Output the (x, y) coordinate of the center of the cell containing the given text.  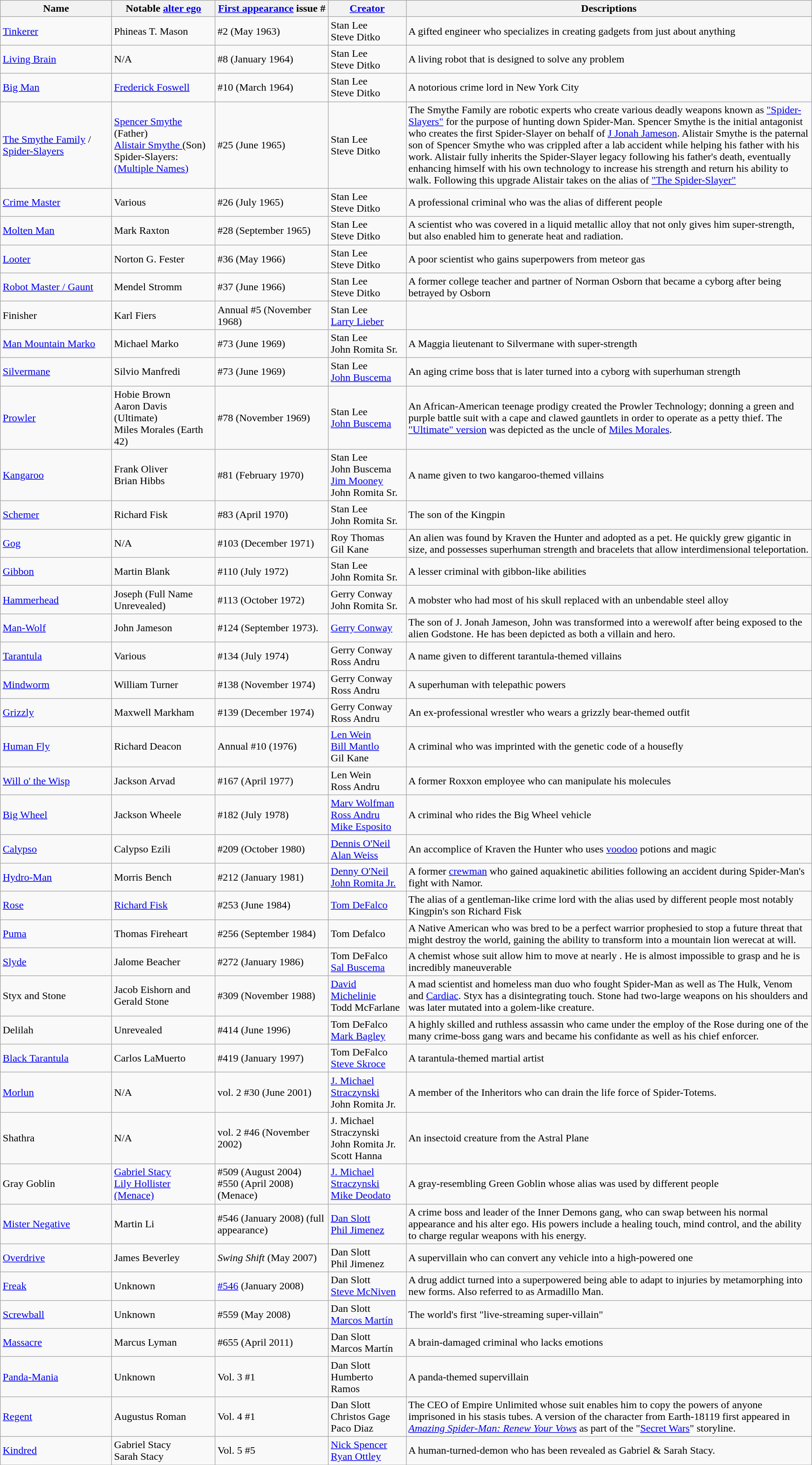
Karl Fiers (164, 315)
Human Fly (56, 747)
An aging crime boss that is later turned into a cyborg with superhuman strength (609, 371)
Maxwell Markham (164, 712)
Tarantula (56, 656)
#509 (August 2004)#550 (April 2008) (Menace) (272, 1184)
#8 (January 1964) (272, 59)
Slyde (56, 962)
Panda-Mania (56, 1377)
#546 (January 2008) (272, 1286)
#78 (November 1969) (272, 418)
Richard Deacon (164, 747)
#414 (June 1996) (272, 1030)
#138 (November 1974) (272, 685)
Tom Defalco (367, 934)
Spencer Smythe (Father)Alistair Smythe (Son)Spider-Slayers: (Multiple Names) (164, 145)
Hobie BrownAaron Davis (Ultimate)Miles Morales (Earth 42) (164, 418)
Regent (56, 1416)
A human-turned-demon who has been revealed as Gabriel & Sarah Stacy. (609, 1451)
#182 (July 1978) (272, 815)
Kangaroo (56, 475)
Gerry Conway (367, 628)
J. Michael StraczynskiJohn Romita Jr. (367, 1092)
Jacob Eishorn and Gerald Stone (164, 996)
Morris Bench (164, 877)
Tom DeFalcoSal Buscema (367, 962)
Black Tarantula (56, 1059)
#253 (June 1984) (272, 905)
Dan SlottChristos GagePaco Diaz (367, 1416)
A scientist who was covered in a liquid metallic alloy that not only gives him super-strength, but also enabled him to generate heat and radiation. (609, 231)
Norton G. Fester (164, 259)
A professional criminal who was the alias of different people (609, 202)
Puma (56, 934)
Calypso (56, 849)
Kindred (56, 1451)
A supervillain who can convert any vehicle into a high-powered one (609, 1258)
A chemist whose suit allow him to move at nearly . He is almost impossible to grasp and he is incredibly maneuverable (609, 962)
Martin Li (164, 1224)
Jackson Wheele (164, 815)
Joseph (Full Name Unrevealed) (164, 600)
James Beverley (164, 1258)
Styx and Stone (56, 996)
J. Michael StraczynskiJohn Romita Jr.Scott Hanna (367, 1138)
Marcus Lyman (164, 1342)
Frank OliverBrian Hibbs (164, 475)
Stan LeeJohn BuscemaJim MooneyJohn Romita Sr. (367, 475)
Overdrive (56, 1258)
Dennis O'NeilAlan Weiss (367, 849)
A living robot that is designed to solve any problem (609, 59)
#272 (January 1986) (272, 962)
A gifted engineer who specializes in creating gadgets from just about anything (609, 31)
Vol. 3 #1 (272, 1377)
Martin Blank (164, 572)
#25 (June 1965) (272, 145)
A criminal who was imprinted with the genetic code of a housefly (609, 747)
Big Man (56, 88)
Thomas Fireheart (164, 934)
A former crewman who gained aquakinetic abilities following an accident during Spider-Man's fight with Namor. (609, 877)
Gray Goblin (56, 1184)
Screwball (56, 1314)
Swing Shift (May 2007) (272, 1258)
#113 (October 1972) (272, 600)
vol. 2 #46 (November 2002) (272, 1138)
William Turner (164, 685)
An ex-professional wrestler who wears a grizzly bear-themed outfit (609, 712)
J. Michael StraczynskiMike Deodato (367, 1184)
Mendel Stromm (164, 287)
#83 (April 1970) (272, 515)
The world's first "live-streaming super-villain" (609, 1314)
Man Mountain Marko (56, 344)
#139 (December 1974) (272, 712)
First appearance issue # (272, 9)
Denny O'NeilJohn Romita Jr. (367, 877)
Michael Marko (164, 344)
A name given to different tarantula-themed villains (609, 656)
Mindworm (56, 685)
#110 (July 1972) (272, 572)
#2 (May 1963) (272, 31)
Stan Lee Steve Ditko (367, 31)
Delilah (56, 1030)
#167 (April 1977) (272, 781)
#256 (September 1984) (272, 934)
A superhuman with telepathic powers (609, 685)
Jackson Arvad (164, 781)
#103 (December 1971) (272, 543)
Tom DeFalcoMark Bagley (367, 1030)
A former Roxxon employee who can manipulate his molecules (609, 781)
David MichelinieTodd McFarlane (367, 996)
A notorious crime lord in New York City (609, 88)
A gray-resembling Green Goblin whose alias was used by different people (609, 1184)
Freak (56, 1286)
#28 (September 1965) (272, 231)
#124 (September 1973). (272, 628)
Crime Master (56, 202)
#209 (October 1980) (272, 849)
Jalome Beacher (164, 962)
A name given to two kangaroo-themed villains (609, 475)
#546 (January 2008) (full appearance) (272, 1224)
Massacre (56, 1342)
John Jameson (164, 628)
Robot Master / Gaunt (56, 287)
Shathra (56, 1138)
Dan SlottSteve McNiven (367, 1286)
#559 (May 2008) (272, 1314)
#309 (November 1988) (272, 996)
Dan SlottHumberto Ramos (367, 1377)
Schemer (56, 515)
#36 (May 1966) (272, 259)
#134 (July 1974) (272, 656)
Annual #10 (1976) (272, 747)
Man-Wolf (56, 628)
Gabriel StacySarah Stacy (164, 1451)
#10 (March 1964) (272, 88)
#26 (July 1965) (272, 202)
Morlun (56, 1092)
Hammerhead (56, 600)
Phineas T. Mason (164, 31)
Molten Man (56, 231)
A tarantula-themed martial artist (609, 1059)
Tinkerer (56, 31)
Roy ThomasGil Kane (367, 543)
The Smythe Family / Spider-Slayers (56, 145)
Tom DeFalco (367, 905)
vol. 2 #30 (June 2001) (272, 1092)
An insectoid creature from the Astral Plane (609, 1138)
Descriptions (609, 9)
Nick SpencerRyan Ottley (367, 1451)
Gabriel StacyLily Hollister (Menace) (164, 1184)
Silvermane (56, 371)
Gerry ConwayJohn Romita Sr. (367, 600)
Calypso Ezili (164, 849)
Silvio Manfredi (164, 371)
A panda-themed supervillain (609, 1377)
Mark Raxton (164, 231)
Annual #5 (November 1968) (272, 315)
Gibbon (56, 572)
Looter (56, 259)
A member of the Inheritors who can drain the life force of Spider-Totems. (609, 1092)
A criminal who rides the Big Wheel vehicle (609, 815)
#655 (April 2011) (272, 1342)
A Maggia lieutenant to Silvermane with super-strength (609, 344)
Stan LeeLarry Lieber (367, 315)
Grizzly (56, 712)
#419 (January 1997) (272, 1059)
Augustus Roman (164, 1416)
Rose (56, 905)
A poor scientist who gains superpowers from meteor gas (609, 259)
Len WeinRoss Andru (367, 781)
Frederick Foswell (164, 88)
#81 (February 1970) (272, 475)
Living Brain (56, 59)
Vol. 4 #1 (272, 1416)
A mobster who had most of his skull replaced with an unbendable steel alloy (609, 600)
Creator (367, 9)
Notable alter ego (164, 9)
Marv WolfmanRoss AndruMike Esposito (367, 815)
A former college teacher and partner of Norman Osborn that became a cyborg after being betrayed by Osborn (609, 287)
Prowler (56, 418)
A drug addict turned into a superpowered being able to adapt to injuries by metamorphing into new forms. Also referred to as Armadillo Man. (609, 1286)
Tom DeFalcoSteve Skroce (367, 1059)
Gog (56, 543)
#37 (June 1966) (272, 287)
Mister Negative (56, 1224)
Len WeinBill MantloGil Kane (367, 747)
Unrevealed (164, 1030)
Vol. 5 #5 (272, 1451)
An accomplice of Kraven the Hunter who uses voodoo potions and magic (609, 849)
Hydro-Man (56, 877)
A brain-damaged criminal who lacks emotions (609, 1342)
Name (56, 9)
Carlos LaMuerto (164, 1059)
#212 (January 1981) (272, 877)
Big Wheel (56, 815)
Finisher (56, 315)
The son of the Kingpin (609, 515)
Will o' the Wisp (56, 781)
The alias of a gentleman-like crime lord with the alias used by different people most notably Kingpin's son Richard Fisk (609, 905)
A lesser criminal with gibbon-like abilities (609, 572)
